Determine the [X, Y] coordinate at the center of the cell enclosing the given text.  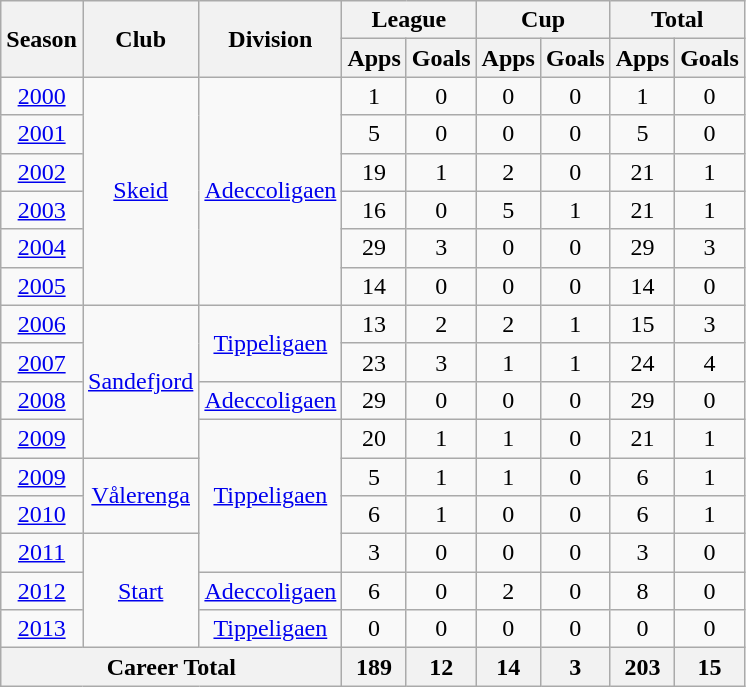
2006 [42, 324]
13 [374, 324]
12 [441, 667]
2007 [42, 362]
2011 [42, 553]
2005 [42, 286]
2012 [42, 591]
4 [710, 362]
Club [140, 39]
Total [677, 20]
Skeid [140, 191]
23 [374, 362]
2004 [42, 248]
20 [374, 438]
Season [42, 39]
Cup [543, 20]
Vålerenga [140, 496]
Division [270, 39]
2010 [42, 515]
24 [642, 362]
2000 [42, 96]
189 [374, 667]
2013 [42, 629]
19 [374, 172]
Start [140, 591]
Sandefjord [140, 381]
League [409, 20]
2002 [42, 172]
Career Total [172, 667]
8 [642, 591]
16 [374, 210]
2008 [42, 400]
2003 [42, 210]
203 [642, 667]
2001 [42, 134]
